Capture the cell that displays the provided text and extract its [X, Y] central coordinate. 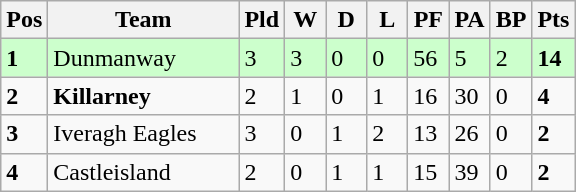
15 [428, 172]
Killarney [144, 96]
Iveragh Eagles [144, 134]
13 [428, 134]
26 [470, 134]
BP [511, 20]
16 [428, 96]
Castleisland [144, 172]
14 [554, 58]
L [388, 20]
PF [428, 20]
56 [428, 58]
Pts [554, 20]
PA [470, 20]
W [306, 20]
D [346, 20]
Pos [24, 20]
39 [470, 172]
Pld [262, 20]
5 [470, 58]
Team [144, 20]
30 [470, 96]
Dunmanway [144, 58]
